From the cell containing the given text, extract its center point as [X, Y] coordinate. 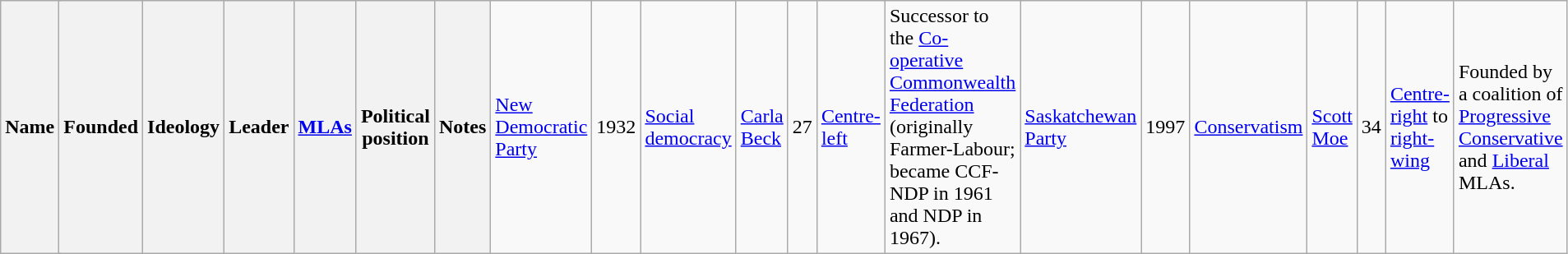
Name [30, 127]
Successor to the Co-operative Commonwealth Federation (originally Farmer-Labour; became CCF-NDP in 1961 and NDP in 1967). [952, 127]
Centre-left [850, 127]
Carla Beck [761, 127]
Notes [462, 127]
Conservatism [1248, 127]
Founded by a coalition of Progressive Conservative and Liberal MLAs. [1510, 127]
1997 [1166, 127]
Leader [259, 127]
Political position [395, 127]
34 [1371, 127]
Scott Moe [1332, 127]
Founded [101, 127]
1932 [617, 127]
New Democratic Party [541, 127]
MLAs [325, 127]
Ideology [184, 127]
Centre-right to right-wing [1419, 127]
Social democracy [688, 127]
Saskatchewan Party [1080, 127]
27 [803, 127]
